Extract the [X, Y] coordinate from the center of the cell holding the provided text.  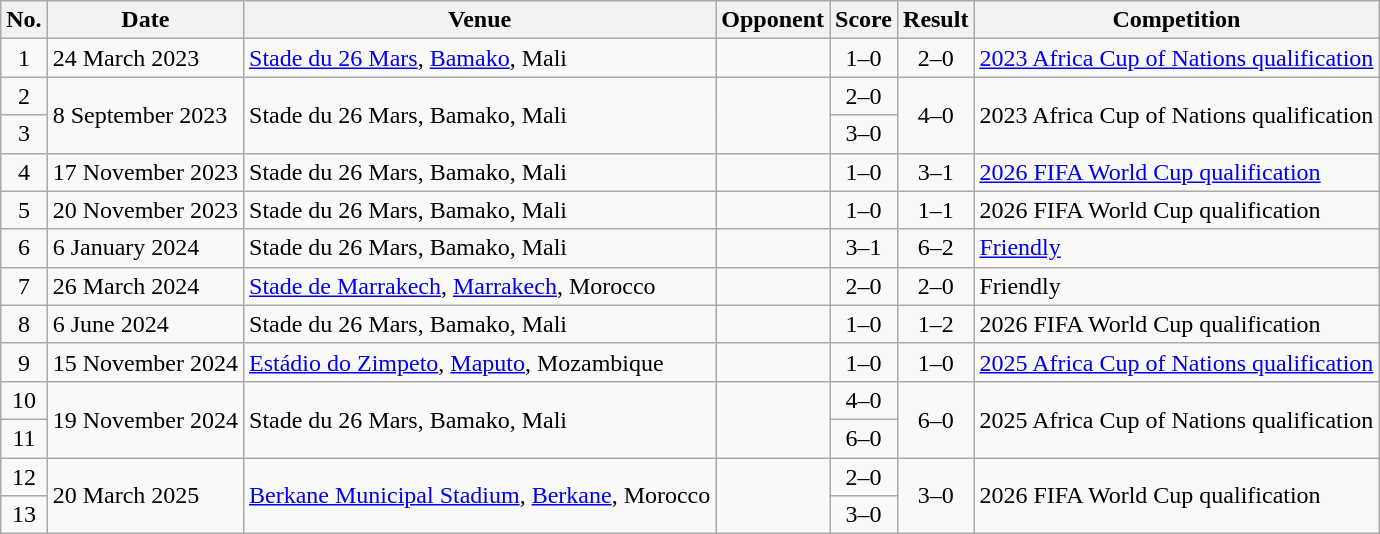
Estádio do Zimpeto, Maputo, Mozambique [480, 362]
Opponent [773, 20]
8 September 2023 [145, 115]
Berkane Municipal Stadium, Berkane, Morocco [480, 496]
No. [24, 20]
6 June 2024 [145, 324]
19 November 2024 [145, 419]
Date [145, 20]
1 [24, 58]
2 [24, 96]
11 [24, 438]
15 November 2024 [145, 362]
10 [24, 400]
12 [24, 477]
7 [24, 286]
6 [24, 248]
6–2 [936, 248]
3 [24, 134]
Stade de Marrakech, Marrakech, Morocco [480, 286]
1–1 [936, 210]
13 [24, 515]
9 [24, 362]
Result [936, 20]
Competition [1176, 20]
Venue [480, 20]
5 [24, 210]
8 [24, 324]
4 [24, 172]
6 January 2024 [145, 248]
1–2 [936, 324]
Score [864, 20]
20 March 2025 [145, 496]
26 March 2024 [145, 286]
17 November 2023 [145, 172]
20 November 2023 [145, 210]
24 March 2023 [145, 58]
